Output the [X, Y] coordinate of the center of the cell containing the given text.  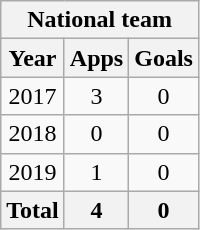
2017 [33, 96]
3 [96, 96]
Goals [164, 58]
Apps [96, 58]
Year [33, 58]
Total [33, 210]
2018 [33, 134]
1 [96, 172]
National team [100, 20]
4 [96, 210]
2019 [33, 172]
